From the cell containing the given text, extract its center point as [x, y] coordinate. 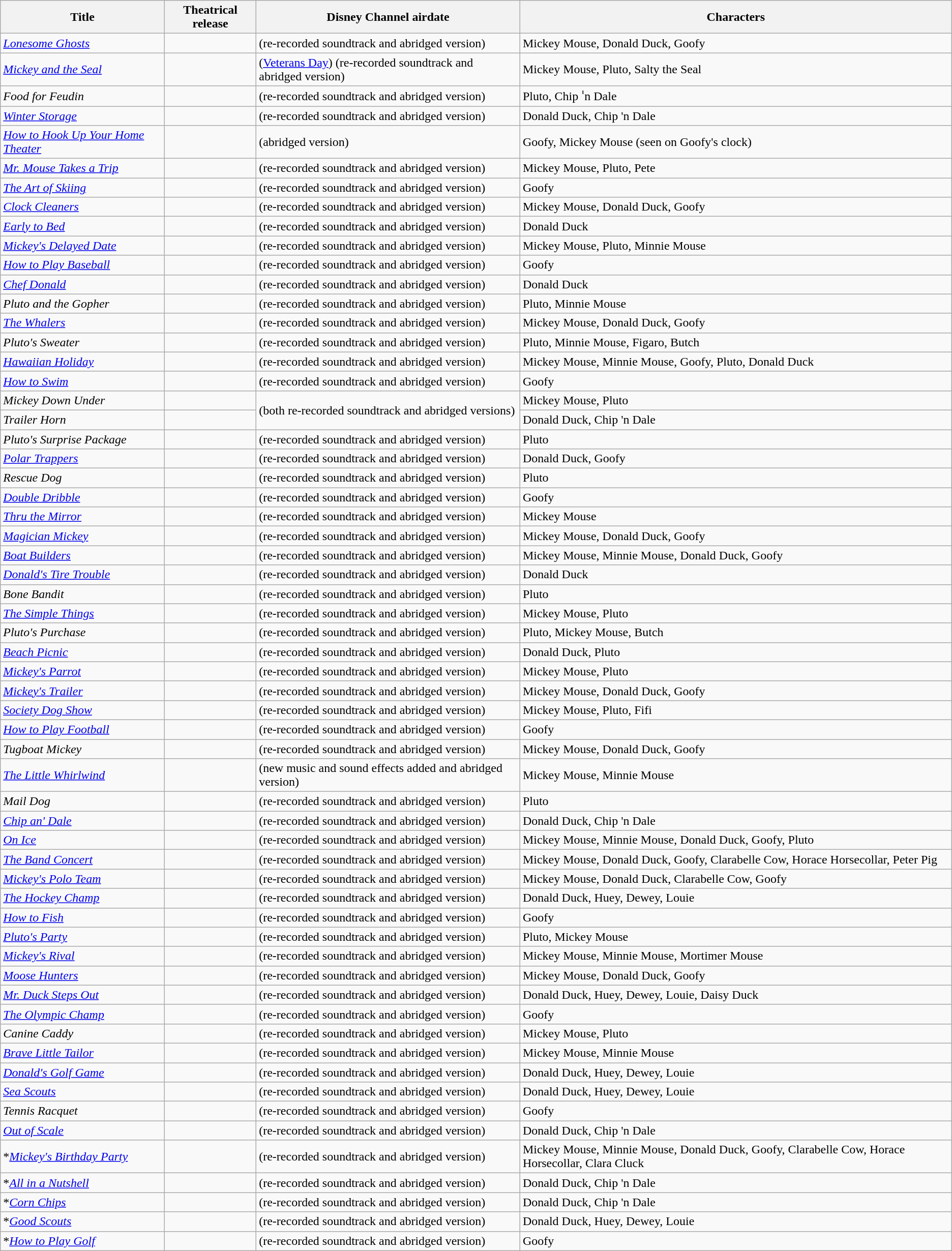
Donald Duck, Goofy [735, 459]
Pluto, Chip ˈn Dale [735, 96]
Donald Duck, Huey, Dewey, Louie, Daisy Duck [735, 995]
Society Dog Show [82, 710]
Pluto's Sweater [82, 342]
Mickey Mouse, Minnie Mouse, Goofy, Pluto, Donald Duck [735, 362]
*How to Play Golf [82, 1241]
Donald's Golf Game [82, 1073]
Characters [735, 17]
The Little Whirlwind [82, 775]
(abridged version) [389, 142]
Mickey and the Seal [82, 69]
Mickey Mouse, Minnie Mouse, Donald Duck, Goofy, Clarabelle Cow, Horace Horsecollar, Clara Cluck [735, 1156]
How to Hook Up Your Home Theater [82, 142]
The Art of Skiing [82, 188]
Thru the Mirror [82, 517]
Pluto, Mickey Mouse [735, 937]
Disney Channel airdate [389, 17]
Tennis Racquet [82, 1111]
*Corn Chips [82, 1202]
Rescue Dog [82, 478]
Mickey's Polo Team [82, 879]
Theatrical release [211, 17]
Mickey Mouse, Minnie Mouse, Mortimer Mouse [735, 956]
Pluto's Surprise Package [82, 439]
(Veterans Day) (re-recorded soundtrack and abridged version) [389, 69]
(both re-recorded soundtrack and abridged versions) [389, 410]
Mickey's Trailer [82, 691]
Title [82, 17]
Bone Bandit [82, 594]
The Band Concert [82, 859]
Boat Builders [82, 555]
Donald's Tire Trouble [82, 575]
Goofy, Mickey Mouse (seen on Goofy's clock) [735, 142]
How to Play Football [82, 729]
*Good Scouts [82, 1222]
Mickey Mouse, Pluto, Pete [735, 168]
Mickey Mouse, Pluto, Salty the Seal [735, 69]
Mickey Down Under [82, 400]
Mickey's Delayed Date [82, 246]
Mickey's Rival [82, 956]
Mickey Mouse, Pluto, Minnie Mouse [735, 246]
Magician Mickey [82, 536]
The Olympic Champ [82, 1014]
How to Swim [82, 381]
Early to Bed [82, 226]
How to Play Baseball [82, 265]
Double Dribble [82, 497]
Canine Caddy [82, 1033]
Mickey Mouse, Pluto, Fifi [735, 710]
*All in a Nutshell [82, 1183]
Pluto's Party [82, 937]
Pluto, Minnie Mouse [735, 304]
Tugboat Mickey [82, 749]
Mickey Mouse, Donald Duck, Goofy, Clarabelle Cow, Horace Horsecollar, Peter Pig [735, 859]
Hawaiian Holiday [82, 362]
Mail Dog [82, 801]
Chip an' Dale [82, 821]
How to Fish [82, 917]
Pluto, Minnie Mouse, Figaro, Butch [735, 342]
The Simple Things [82, 613]
(new music and sound effects added and abridged version) [389, 775]
Lonesome Ghosts [82, 43]
On Ice [82, 840]
Mickey Mouse, Minnie Mouse, Donald Duck, Goofy [735, 555]
Mickey Mouse [735, 517]
Out of Scale [82, 1130]
Mickey Mouse, Donald Duck, Clarabelle Cow, Goofy [735, 879]
Moose Hunters [82, 975]
Chef Donald [82, 284]
Mickey Mouse, Minnie Mouse, Donald Duck, Goofy, Pluto [735, 840]
Pluto's Purchase [82, 633]
The Whalers [82, 323]
*Mickey's Birthday Party [82, 1156]
Clock Cleaners [82, 207]
Mr. Duck Steps Out [82, 995]
The Hockey Champ [82, 898]
Trailer Horn [82, 420]
Brave Little Tailor [82, 1053]
Pluto and the Gopher [82, 304]
Mickey's Parrot [82, 671]
Pluto, Mickey Mouse, Butch [735, 633]
Mr. Mouse Takes a Trip [82, 168]
Beach Picnic [82, 652]
Sea Scouts [82, 1092]
Food for Feudin [82, 96]
Winter Storage [82, 115]
Polar Trappers [82, 459]
Donald Duck, Pluto [735, 652]
